Identify which cell holds the provided text, then report its [X, Y] central coordinate. 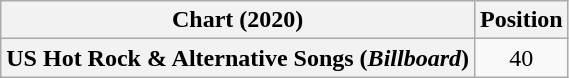
Chart (2020) [238, 20]
US Hot Rock & Alternative Songs (Billboard) [238, 58]
Position [521, 20]
40 [521, 58]
